Output the [x, y] coordinate of the center of the cell containing the given text.  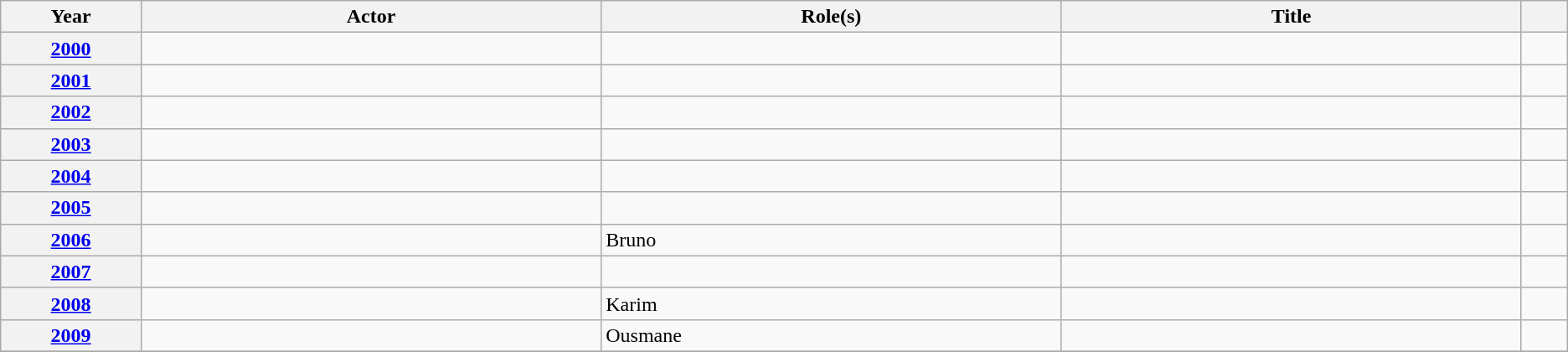
2009 [71, 335]
2004 [71, 176]
2008 [71, 303]
2000 [71, 49]
2006 [71, 240]
Title [1292, 17]
Karim [831, 303]
Actor [370, 17]
Bruno [831, 240]
2003 [71, 144]
2005 [71, 208]
Year [71, 17]
2007 [71, 272]
Role(s) [831, 17]
Ousmane [831, 335]
2001 [71, 80]
2002 [71, 112]
